Determine the (x, y) coordinate at the center of the cell enclosing the given text.  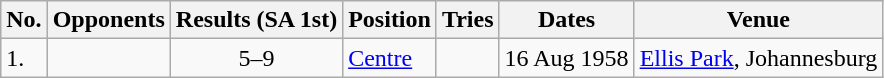
Ellis Park, Johannesburg (758, 58)
5–9 (256, 58)
Opponents (108, 20)
Dates (566, 20)
16 Aug 1958 (566, 58)
Venue (758, 20)
No. (24, 20)
Centre (390, 58)
1. (24, 58)
Tries (468, 20)
Results (SA 1st) (256, 20)
Position (390, 20)
